Return (X, Y) of the center of cell containing provided text 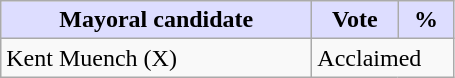
Vote (355, 20)
Mayoral candidate (156, 20)
Acclaimed (383, 58)
% (426, 20)
Kent Muench (X) (156, 58)
